Scan for the cell matching the given text and deliver its (x, y) coordinate at center. 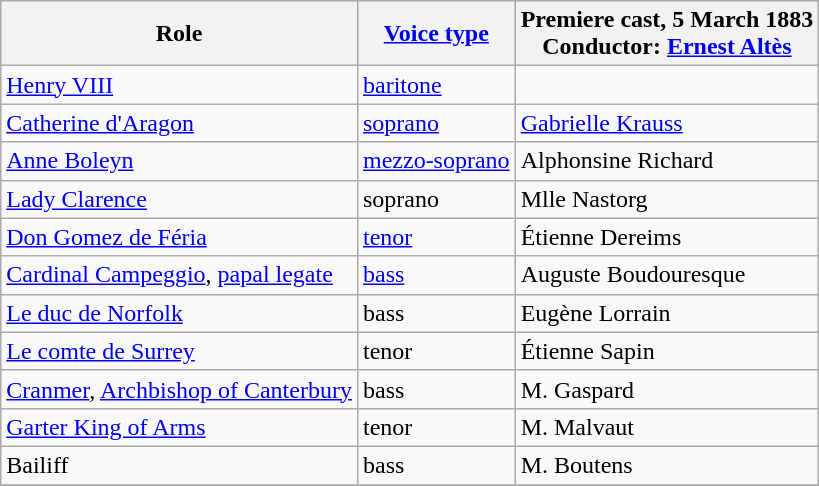
M. Malvaut (667, 427)
Étienne Sapin (667, 351)
Cardinal Campeggio, papal legate (180, 275)
Bailiff (180, 465)
M. Boutens (667, 465)
Garter King of Arms (180, 427)
Eugène Lorrain (667, 313)
Catherine d'Aragon (180, 123)
mezzo-soprano (436, 161)
Auguste Boudouresque (667, 275)
Anne Boleyn (180, 161)
Voice type (436, 34)
Don Gomez de Féria (180, 237)
Lady Clarence (180, 199)
baritone (436, 85)
Le duc de Norfolk (180, 313)
Le comte de Surrey (180, 351)
Cranmer, Archbishop of Canterbury (180, 389)
Henry VIII (180, 85)
Premiere cast, 5 March 1883Conductor: Ernest Altès (667, 34)
M. Gaspard (667, 389)
Mlle Nastorg (667, 199)
Role (180, 34)
Alphonsine Richard (667, 161)
Gabrielle Krauss (667, 123)
Étienne Dereims (667, 237)
